Scan for the cell matching the given text and deliver its (X, Y) coordinate at center. 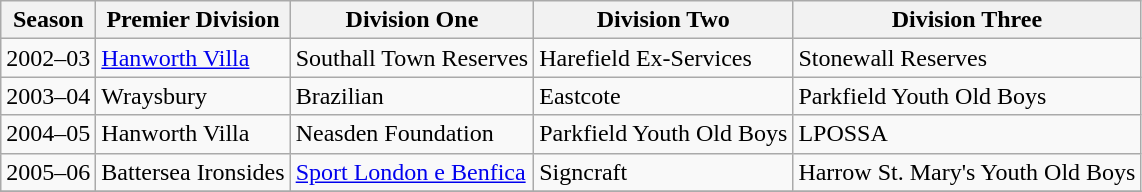
2004–05 (48, 134)
Season (48, 20)
Division One (412, 20)
Wraysbury (193, 96)
Brazilian (412, 96)
2005–06 (48, 172)
Harrow St. Mary's Youth Old Boys (967, 172)
Division Three (967, 20)
Sport London e Benfica (412, 172)
2002–03 (48, 58)
2003–04 (48, 96)
Battersea Ironsides (193, 172)
Eastcote (664, 96)
Division Two (664, 20)
Signcraft (664, 172)
LPOSSA (967, 134)
Southall Town Reserves (412, 58)
Stonewall Reserves (967, 58)
Harefield Ex-Services (664, 58)
Neasden Foundation (412, 134)
Premier Division (193, 20)
